For the text-containing cell, return its midpoint in [x, y] coordinate format. 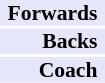
Forwards [52, 13]
Backs [52, 41]
Coach [52, 70]
